For the text-containing cell, return its midpoint in (X, Y) coordinate format. 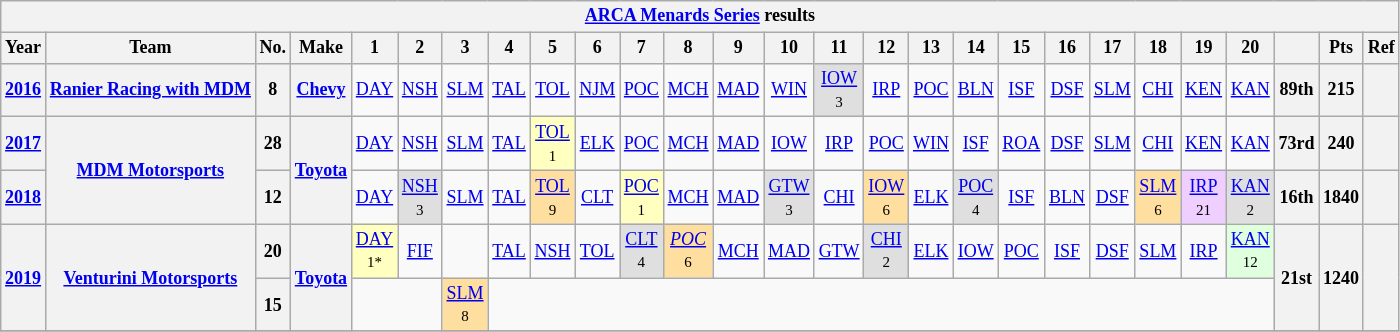
Pts (1342, 48)
13 (932, 48)
GTW3 (790, 197)
SLM8 (465, 305)
KAN2 (1250, 197)
Ref (1381, 48)
2017 (24, 144)
3 (465, 48)
POC4 (976, 197)
4 (509, 48)
1840 (1342, 197)
10 (790, 48)
16 (1068, 48)
5 (552, 48)
Venturini Motorsports (150, 278)
1240 (1342, 278)
Ranier Racing with MDM (150, 90)
7 (642, 48)
2 (420, 48)
IRP21 (1204, 197)
No. (272, 48)
GTW (839, 251)
16th (1296, 197)
19 (1204, 48)
1 (374, 48)
2018 (24, 197)
IOW6 (886, 197)
Year (24, 48)
NJM (598, 90)
POC6 (688, 251)
NSH3 (420, 197)
9 (738, 48)
17 (1112, 48)
14 (976, 48)
FIF (420, 251)
SLM6 (1158, 197)
MDM Motorsports (150, 170)
ARCA Menards Series results (700, 16)
POC1 (642, 197)
Team (150, 48)
TOL9 (552, 197)
CHI2 (886, 251)
89th (1296, 90)
28 (272, 144)
73rd (1296, 144)
21st (1296, 278)
CLT4 (642, 251)
DAY1* (374, 251)
CLT (598, 197)
240 (1342, 144)
2016 (24, 90)
Chevy (320, 90)
11 (839, 48)
6 (598, 48)
IOW3 (839, 90)
Make (320, 48)
18 (1158, 48)
2019 (24, 278)
TOL1 (552, 144)
KAN12 (1250, 251)
215 (1342, 90)
ROA (1022, 144)
